Search for the cell housing the specified text and yield its [X, Y] center coordinate. 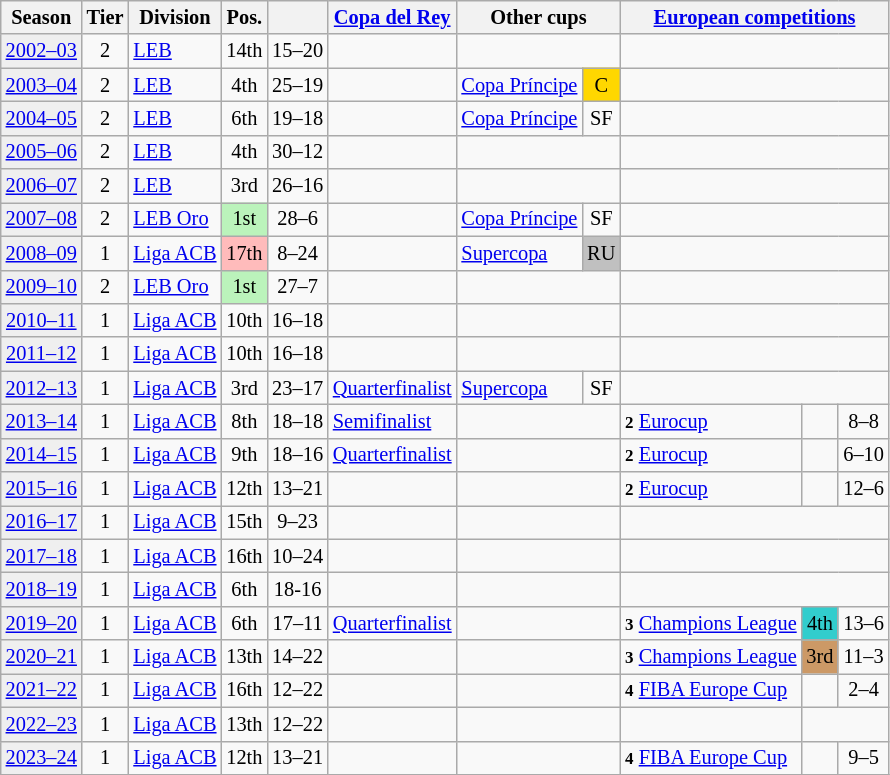
2021–22 [42, 690]
2019–20 [42, 623]
2005–06 [42, 152]
6–10 [863, 455]
2013–14 [42, 421]
2017–18 [42, 556]
13–6 [863, 623]
2023–24 [42, 758]
14–22 [298, 657]
2006–07 [42, 186]
9th [244, 455]
2014–15 [42, 455]
2004–05 [42, 118]
2009–10 [42, 287]
19–18 [298, 118]
2007–08 [42, 219]
2022–23 [42, 724]
2018–19 [42, 589]
2002–03 [42, 51]
2012–13 [42, 388]
18–18 [298, 421]
18-16 [298, 589]
8–8 [863, 421]
9–5 [863, 758]
8–24 [298, 253]
2015–16 [42, 489]
Other cups [538, 17]
Division [174, 17]
23–17 [298, 388]
2011–12 [42, 354]
26–16 [298, 186]
Semifinalist [392, 421]
25–19 [298, 85]
2008–09 [42, 253]
15th [244, 522]
17th [244, 253]
European competitions [754, 17]
C [601, 85]
2016–17 [42, 522]
2010–11 [42, 320]
17–11 [298, 623]
2020–21 [42, 657]
28–6 [298, 219]
8th [244, 421]
Season [42, 17]
27–7 [298, 287]
14th [244, 51]
Copa del Rey [392, 17]
2003–04 [42, 85]
11–3 [863, 657]
15–20 [298, 51]
12–6 [863, 489]
18–16 [298, 455]
Tier [106, 17]
2–4 [863, 690]
30–12 [298, 152]
9–23 [298, 522]
10–24 [298, 556]
RU [601, 253]
Pos. [244, 17]
